Identify which cell holds the provided text, then report its [X, Y] central coordinate. 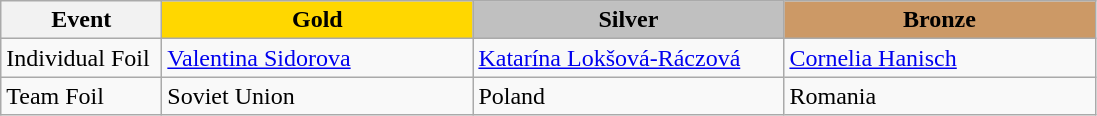
Gold [318, 20]
Individual Foil [82, 58]
Soviet Union [318, 96]
Valentina Sidorova [318, 58]
Silver [628, 20]
Katarína Lokšová-Ráczová [628, 58]
Romania [940, 96]
Event [82, 20]
Bronze [940, 20]
Cornelia Hanisch [940, 58]
Poland [628, 96]
Team Foil [82, 96]
